Find where the given text appears and provide that cell's center as [X, Y] coordinate. 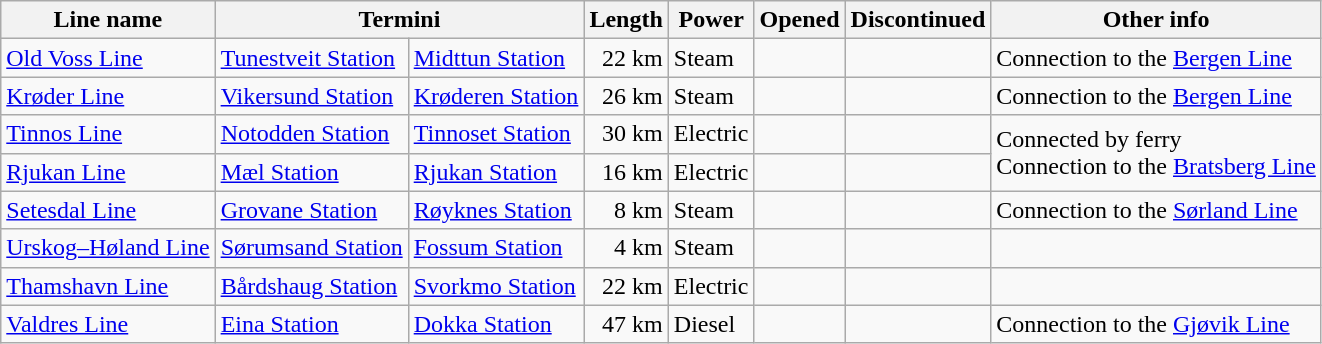
Rjukan Station [496, 172]
Connection to the Sørland Line [1156, 210]
Svorkmo Station [496, 286]
Tunestveit Station [312, 58]
Rjukan Line [108, 172]
Tinnos Line [108, 134]
Mæl Station [312, 172]
Notodden Station [312, 134]
26 km [626, 96]
Connected by ferryConnection to the Bratsberg Line [1156, 153]
Krøderen Station [496, 96]
Termini [400, 20]
Line name [108, 20]
Old Voss Line [108, 58]
Sørumsand Station [312, 248]
Urskog–Høland Line [108, 248]
Power [711, 20]
30 km [626, 134]
Thamshavn Line [108, 286]
Other info [1156, 20]
Vikersund Station [312, 96]
Grovane Station [312, 210]
Eina Station [312, 324]
Dokka Station [496, 324]
Valdres Line [108, 324]
Length [626, 20]
8 km [626, 210]
Opened [800, 20]
Krøder Line [108, 96]
Connection to the Gjøvik Line [1156, 324]
Tinnoset Station [496, 134]
Midttun Station [496, 58]
Røyknes Station [496, 210]
Bårdshaug Station [312, 286]
16 km [626, 172]
Setesdal Line [108, 210]
4 km [626, 248]
47 km [626, 324]
Discontinued [918, 20]
Diesel [711, 324]
Fossum Station [496, 248]
